Locate the cell with the specified text and output its (x, y) center coordinate. 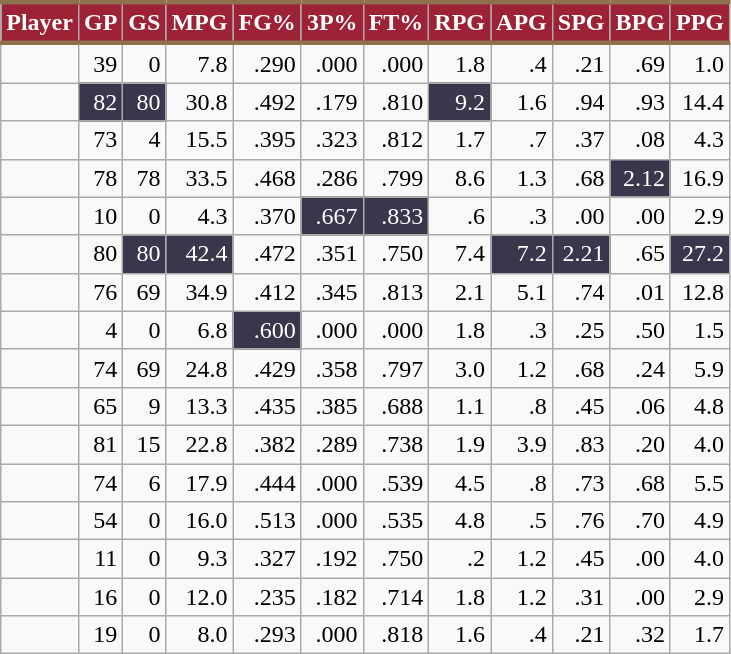
6.8 (200, 330)
.688 (396, 406)
.50 (640, 330)
.290 (267, 63)
14.4 (700, 102)
.833 (396, 216)
15.5 (200, 140)
24.8 (200, 368)
.286 (332, 178)
.327 (267, 559)
.799 (396, 178)
.812 (396, 140)
.2 (460, 559)
3.9 (522, 444)
9.3 (200, 559)
.323 (332, 140)
9 (144, 406)
.351 (332, 254)
.289 (332, 444)
2.12 (640, 178)
1.5 (700, 330)
81 (100, 444)
.818 (396, 635)
8.6 (460, 178)
4.9 (700, 521)
.83 (581, 444)
1.9 (460, 444)
MPG (200, 22)
17.9 (200, 483)
.738 (396, 444)
.535 (396, 521)
.179 (332, 102)
.93 (640, 102)
3P% (332, 22)
.429 (267, 368)
.74 (581, 292)
8.0 (200, 635)
30.8 (200, 102)
10 (100, 216)
.65 (640, 254)
7.8 (200, 63)
GP (100, 22)
54 (100, 521)
.32 (640, 635)
.492 (267, 102)
12.0 (200, 597)
9.2 (460, 102)
GS (144, 22)
.813 (396, 292)
5.5 (700, 483)
.293 (267, 635)
2.21 (581, 254)
.24 (640, 368)
.06 (640, 406)
39 (100, 63)
2.1 (460, 292)
5.1 (522, 292)
16 (100, 597)
7.4 (460, 254)
.76 (581, 521)
6 (144, 483)
.358 (332, 368)
.444 (267, 483)
.31 (581, 597)
15 (144, 444)
34.9 (200, 292)
.25 (581, 330)
.37 (581, 140)
.5 (522, 521)
.370 (267, 216)
1.3 (522, 178)
.468 (267, 178)
42.4 (200, 254)
.395 (267, 140)
.382 (267, 444)
27.2 (700, 254)
33.5 (200, 178)
.01 (640, 292)
.192 (332, 559)
13.3 (200, 406)
16.9 (700, 178)
.385 (332, 406)
.472 (267, 254)
.08 (640, 140)
.810 (396, 102)
65 (100, 406)
1.0 (700, 63)
76 (100, 292)
3.0 (460, 368)
19 (100, 635)
APG (522, 22)
.182 (332, 597)
PPG (700, 22)
.70 (640, 521)
.797 (396, 368)
.435 (267, 406)
.69 (640, 63)
.73 (581, 483)
.20 (640, 444)
12.8 (700, 292)
RPG (460, 22)
11 (100, 559)
SPG (581, 22)
.94 (581, 102)
.539 (396, 483)
FG% (267, 22)
.714 (396, 597)
.235 (267, 597)
22.8 (200, 444)
.412 (267, 292)
.6 (460, 216)
.667 (332, 216)
.345 (332, 292)
82 (100, 102)
16.0 (200, 521)
.7 (522, 140)
1.1 (460, 406)
7.2 (522, 254)
FT% (396, 22)
.513 (267, 521)
4.5 (460, 483)
.600 (267, 330)
Player (40, 22)
5.9 (700, 368)
BPG (640, 22)
73 (100, 140)
